Identify which cell holds the provided text, then report its (X, Y) central coordinate. 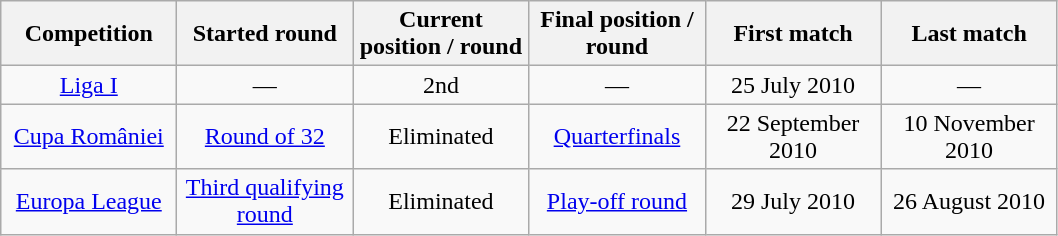
2nd (441, 85)
10 November 2010 (969, 136)
First match (793, 34)
Last match (969, 34)
Round of 32 (265, 136)
25 July 2010 (793, 85)
Play-off round (617, 202)
26 August 2010 (969, 202)
Final position / round (617, 34)
Current position / round (441, 34)
Competition (89, 34)
Liga I (89, 85)
29 July 2010 (793, 202)
Started round (265, 34)
22 September 2010 (793, 136)
Europa League (89, 202)
Quarterfinals (617, 136)
Cupa României (89, 136)
Third qualifying round (265, 202)
